Scan for the cell matching the given text and deliver its [x, y] coordinate at center. 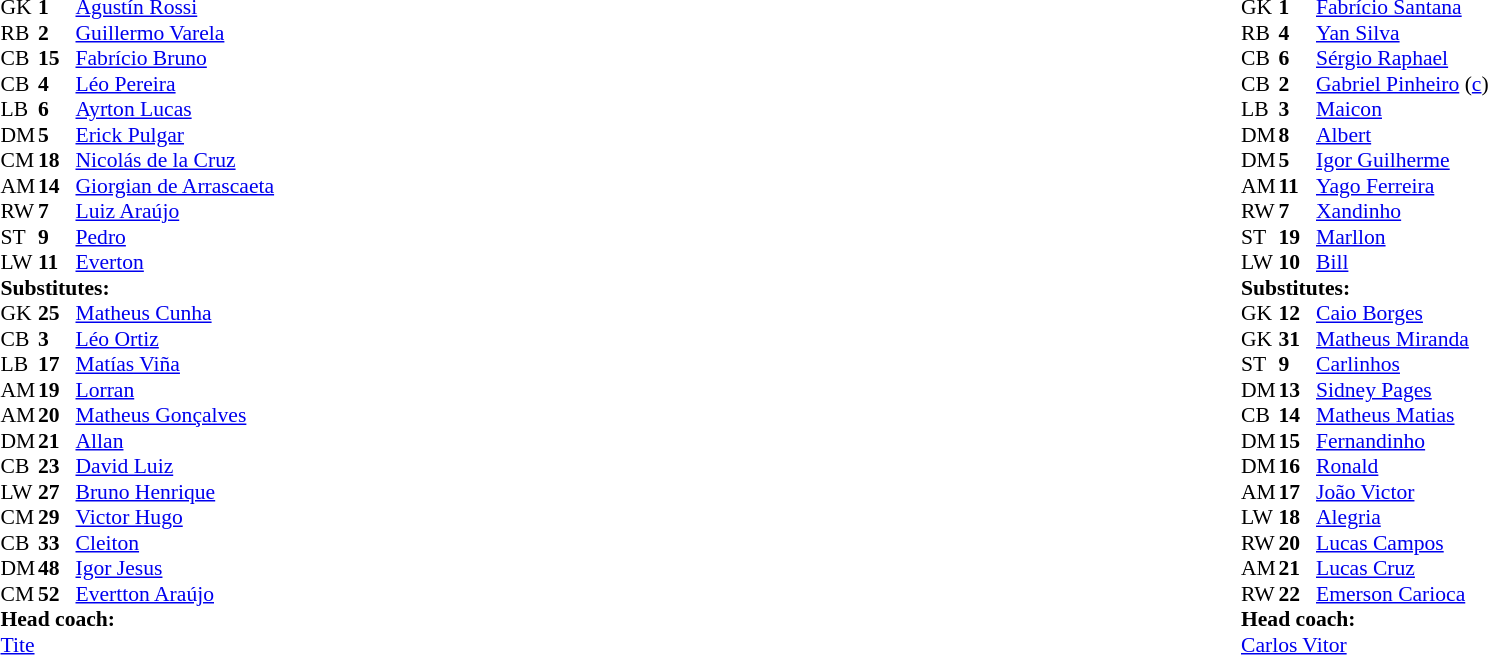
Everton [176, 263]
13 [1297, 390]
Luiz Araújo [176, 211]
16 [1297, 467]
David Luiz [176, 467]
Léo Ortiz [176, 339]
Ayrton Lucas [176, 109]
Giorgian de Arrascaeta [176, 186]
23 [57, 467]
Igor Jesus [176, 569]
Head coach: [137, 619]
Substitutes: [137, 288]
25 [57, 313]
Cleiton [176, 543]
Allan [176, 441]
Bruno Henrique [176, 492]
Matheus Gonçalves [176, 415]
Victor Hugo [176, 517]
31 [1297, 339]
33 [57, 543]
Evertton Araújo [176, 594]
Erick Pulgar [176, 135]
Pedro [176, 237]
12 [1297, 313]
Fabrício Bruno [176, 59]
52 [57, 594]
Guillermo Varela [176, 33]
Léo Pereira [176, 84]
Matheus Cunha [176, 313]
48 [57, 569]
Lorran [176, 390]
8 [1297, 135]
29 [57, 517]
10 [1297, 263]
Nicolás de la Cruz [176, 161]
22 [1297, 594]
27 [57, 492]
Matías Viña [176, 365]
